Return (X, Y) of the center of cell containing provided text 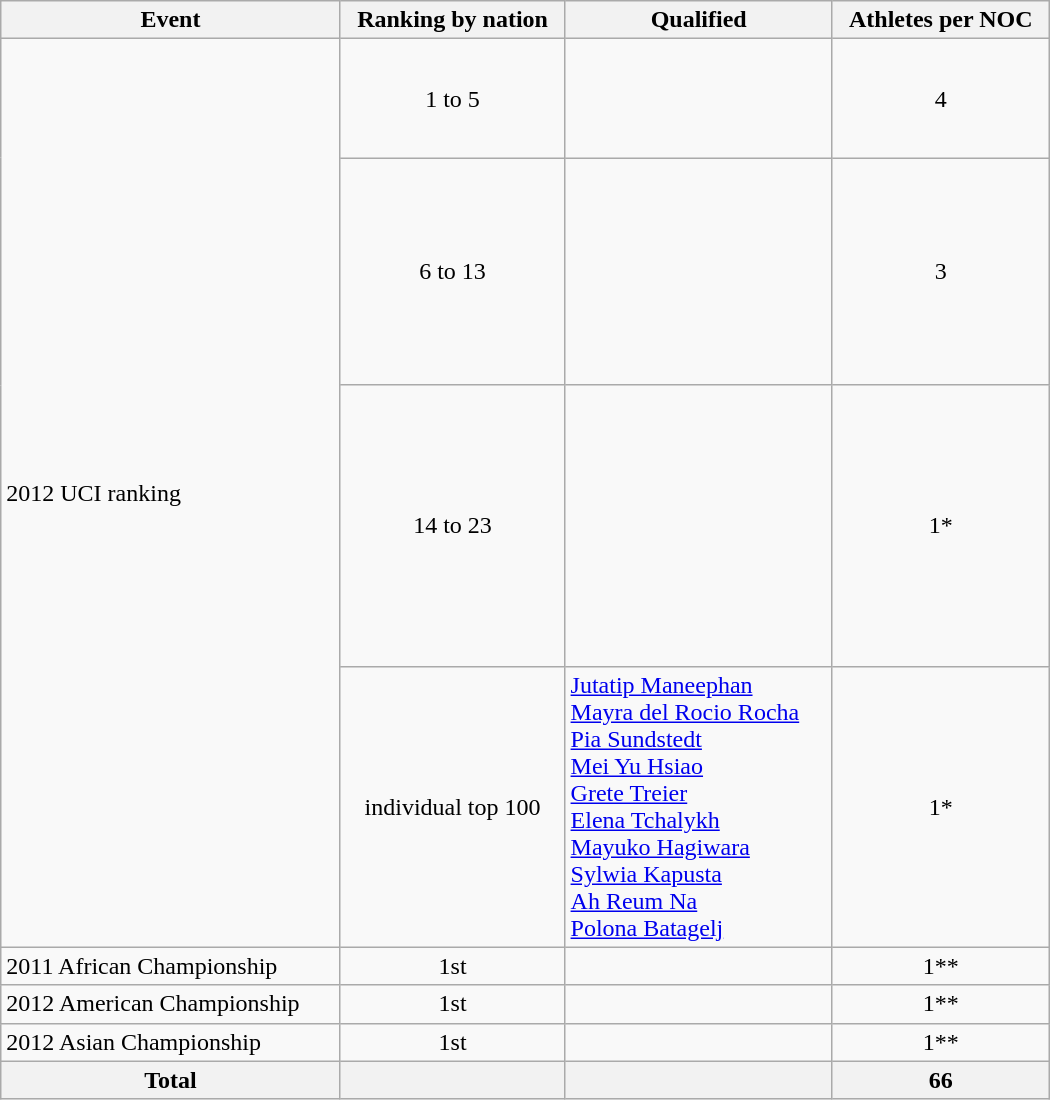
3 (940, 272)
4 (940, 98)
66 (940, 1080)
2012 UCI ranking (170, 493)
individual top 100 (452, 806)
Athletes per NOC (940, 20)
14 to 23 (452, 526)
Event (170, 20)
Qualified (698, 20)
Ranking by nation (452, 20)
6 to 13 (452, 272)
2012 Asian Championship (170, 1042)
1 to 5 (452, 98)
2012 American Championship (170, 1004)
2011 African Championship (170, 966)
Total (170, 1080)
